From the cell containing the given text, extract its center point as [X, Y] coordinate. 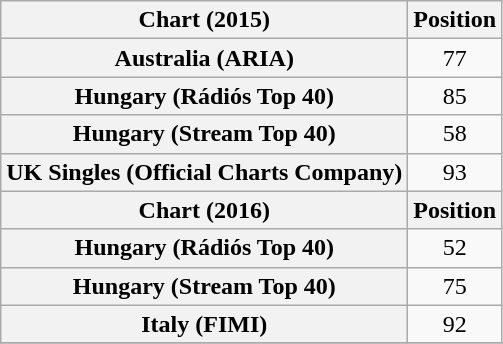
52 [455, 248]
UK Singles (Official Charts Company) [204, 172]
85 [455, 96]
Australia (ARIA) [204, 58]
Chart (2015) [204, 20]
58 [455, 134]
77 [455, 58]
Italy (FIMI) [204, 324]
92 [455, 324]
93 [455, 172]
Chart (2016) [204, 210]
75 [455, 286]
